Pinpoint the cell where the given text exists, returning its [x, y] midpoint coordinate. 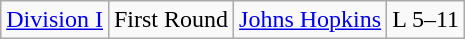
Division I [55, 20]
Johns Hopkins [310, 20]
L 5–11 [426, 20]
First Round [170, 20]
